For the text-containing cell, return its midpoint in [X, Y] coordinate format. 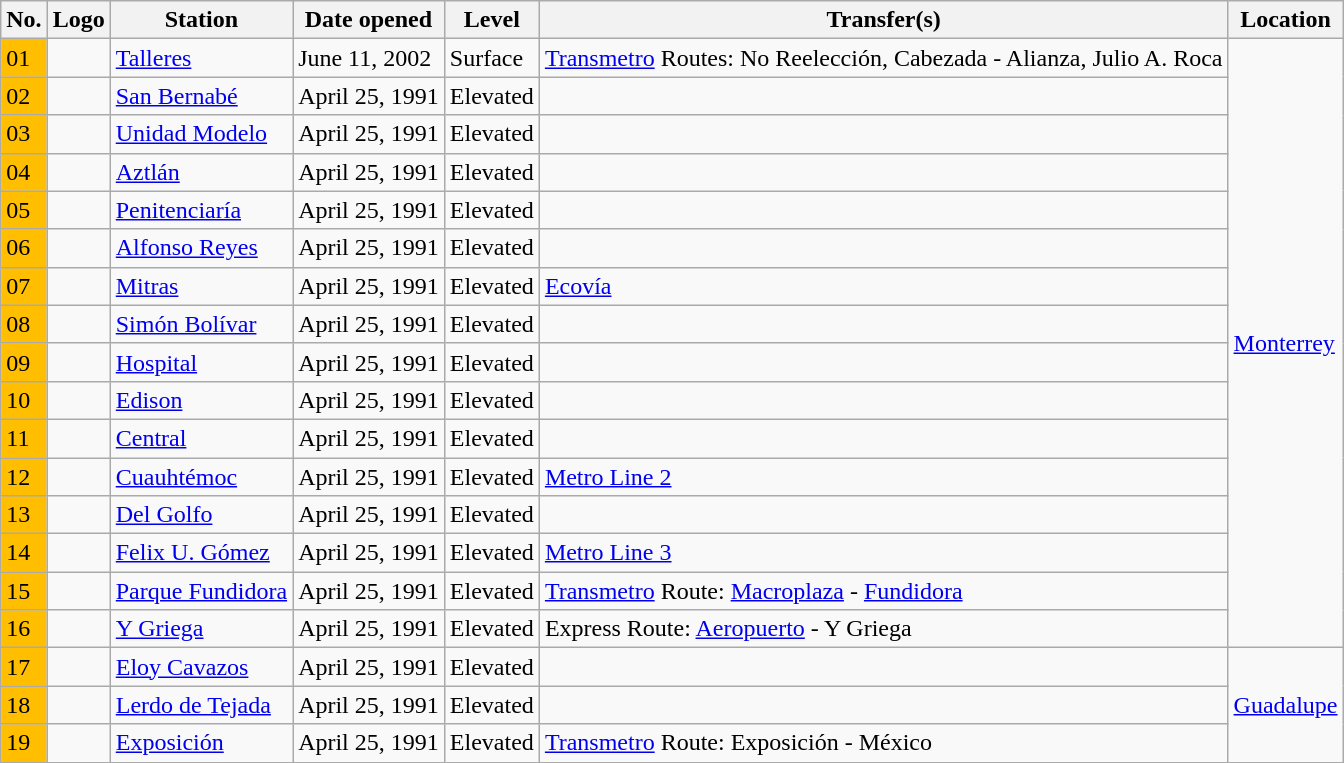
12 [24, 477]
17 [24, 667]
03 [24, 134]
14 [24, 553]
Talleres [201, 58]
Guadalupe [1286, 705]
07 [24, 286]
June 11, 2002 [369, 58]
Logo [78, 20]
Transfer(s) [884, 20]
Edison [201, 400]
Y Griega [201, 629]
01 [24, 58]
Felix U. Gómez [201, 553]
15 [24, 591]
Hospital [201, 362]
Mitras [201, 286]
04 [24, 172]
Date opened [369, 20]
Transmetro Routes: No Reelección, Cabezada - Alianza, Julio A. Roca [884, 58]
Eloy Cavazos [201, 667]
Metro Line 2 [884, 477]
Surface [492, 58]
Metro Line 3 [884, 553]
Alfonso Reyes [201, 248]
10 [24, 400]
Monterrey [1286, 344]
Central [201, 438]
13 [24, 515]
19 [24, 743]
Unidad Modelo [201, 134]
Station [201, 20]
Ecovía [884, 286]
08 [24, 324]
18 [24, 705]
Del Golfo [201, 515]
Lerdo de Tejada [201, 705]
Transmetro Route: Exposición - México [884, 743]
02 [24, 96]
06 [24, 248]
Penitenciaría [201, 210]
Express Route: Aeropuerto - Y Griega [884, 629]
Level [492, 20]
Location [1286, 20]
Exposición [201, 743]
No. [24, 20]
05 [24, 210]
09 [24, 362]
11 [24, 438]
Transmetro Route: Macroplaza - Fundidora [884, 591]
San Bernabé [201, 96]
Aztlán [201, 172]
Parque Fundidora [201, 591]
Cuauhtémoc [201, 477]
16 [24, 629]
Simón Bolívar [201, 324]
